Pinpoint the cell where the given text exists, returning its (X, Y) midpoint coordinate. 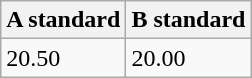
20.00 (188, 58)
A standard (64, 20)
20.50 (64, 58)
B standard (188, 20)
